Find where the given text appears and provide that cell's center as (X, Y) coordinate. 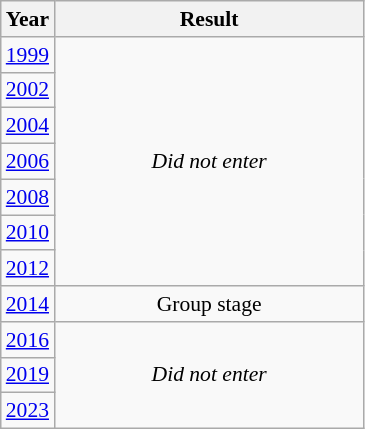
2012 (28, 269)
Year (28, 19)
2014 (28, 304)
Result (209, 19)
2023 (28, 411)
2004 (28, 126)
2008 (28, 197)
2006 (28, 162)
2002 (28, 90)
1999 (28, 55)
Group stage (209, 304)
2010 (28, 233)
2016 (28, 340)
2019 (28, 375)
